Determine the [X, Y] coordinate at the center of the cell enclosing the given text.  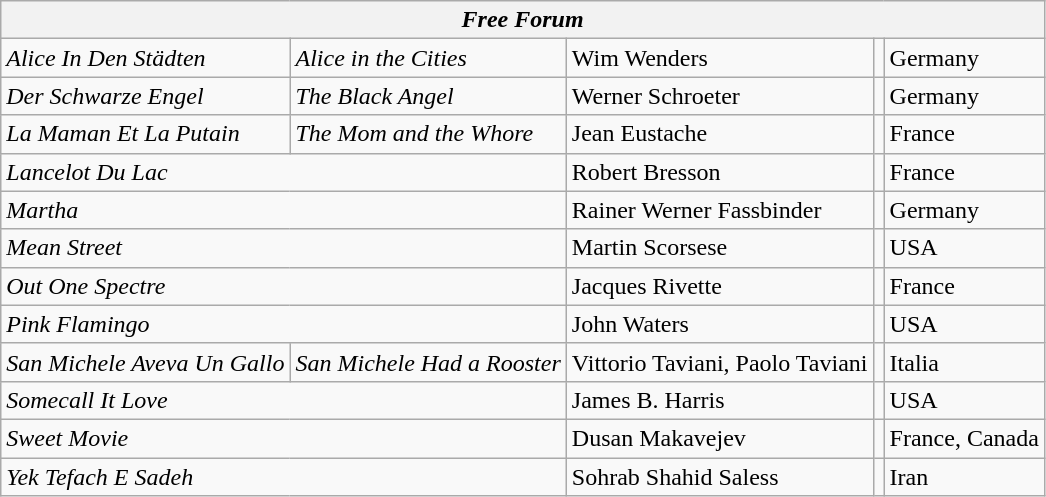
Martha [284, 210]
Dusan Makavejev [720, 438]
Pink Flamingo [284, 324]
Jean Eustache [720, 134]
Sweet Movie [284, 438]
Mean Street [284, 248]
John Waters [720, 324]
Wim Wenders [720, 58]
Free Forum [523, 20]
Yek Tefach E Sadeh [284, 477]
Der Schwarze Engel [146, 96]
Somecall It Love [284, 400]
Italia [964, 362]
Iran [964, 477]
San Michele Aveva Un Gallo [146, 362]
Werner Schroeter [720, 96]
Martin Scorsese [720, 248]
James B. Harris [720, 400]
Jacques Rivette [720, 286]
Sohrab Shahid Saless [720, 477]
Robert Bresson [720, 172]
Out One Spectre [284, 286]
The Black Angel [428, 96]
Alice in the Cities [428, 58]
France, Canada [964, 438]
Lancelot Du Lac [284, 172]
Rainer Werner Fassbinder [720, 210]
Alice In Den Städten [146, 58]
La Maman Et La Putain [146, 134]
Vittorio Taviani, Paolo Taviani [720, 362]
San Michele Had a Rooster [428, 362]
The Mom and the Whore [428, 134]
